Detect which cell encompasses the target text, then output its [x, y] center coordinate. 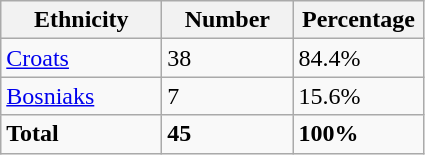
38 [228, 58]
100% [358, 134]
7 [228, 96]
45 [228, 134]
Ethnicity [82, 20]
Bosniaks [82, 96]
Croats [82, 58]
Total [82, 134]
15.6% [358, 96]
Number [228, 20]
Percentage [358, 20]
84.4% [358, 58]
